Output the (X, Y) coordinate of the center of the cell containing the given text.  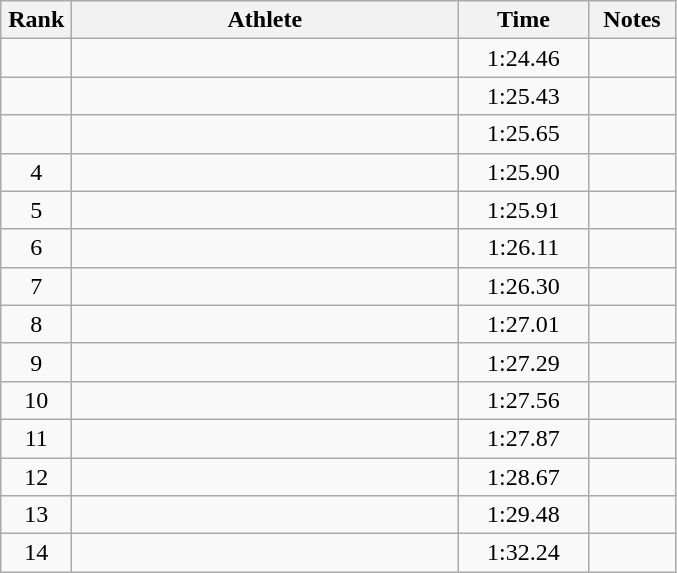
10 (36, 400)
1:25.90 (524, 172)
Rank (36, 20)
1:24.46 (524, 58)
1:27.01 (524, 324)
Notes (632, 20)
8 (36, 324)
1:27.87 (524, 438)
6 (36, 248)
Time (524, 20)
7 (36, 286)
1:28.67 (524, 477)
1:32.24 (524, 553)
Athlete (265, 20)
13 (36, 515)
1:25.65 (524, 134)
1:26.30 (524, 286)
11 (36, 438)
1:27.56 (524, 400)
1:27.29 (524, 362)
1:25.91 (524, 210)
5 (36, 210)
9 (36, 362)
12 (36, 477)
4 (36, 172)
14 (36, 553)
1:26.11 (524, 248)
1:25.43 (524, 96)
1:29.48 (524, 515)
